From the cell containing the given text, extract its center point as [X, Y] coordinate. 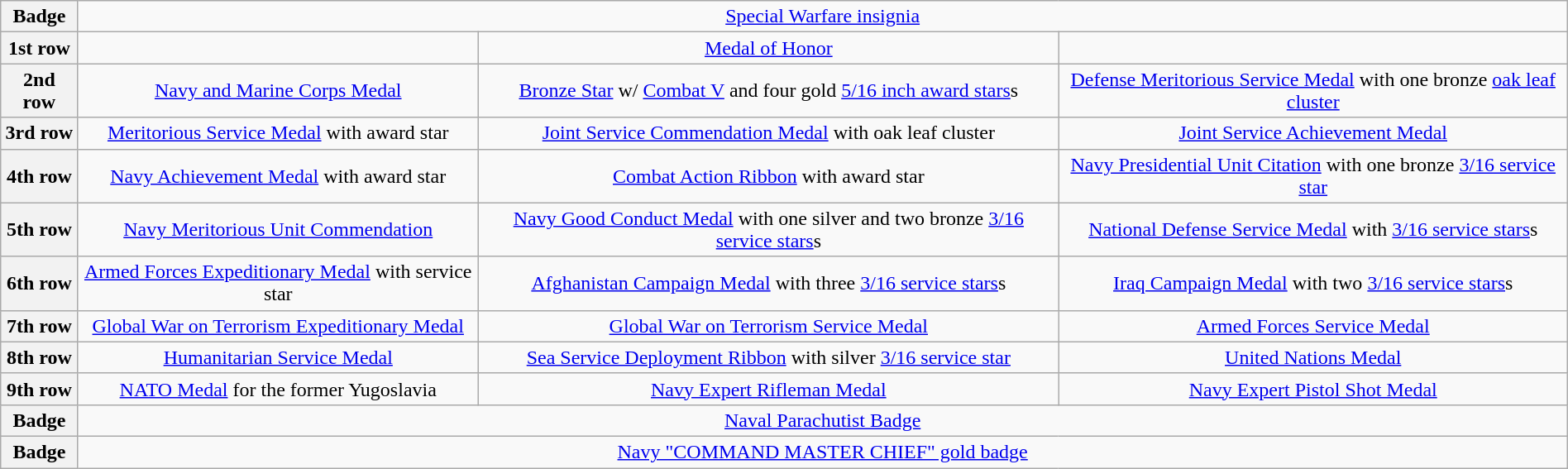
Combat Action Ribbon with award star [768, 175]
National Defense Service Medal with 3/16 service starss [1313, 230]
Navy Expert Pistol Shot Medal [1313, 389]
Sea Service Deployment Ribbon with silver 3/16 service star [768, 357]
Naval Parachutist Badge [822, 420]
Afghanistan Campaign Medal with three 3/16 service starss [768, 283]
Navy Presidential Unit Citation with one bronze 3/16 service star [1313, 175]
Humanitarian Service Medal [278, 357]
Armed Forces Service Medal [1313, 326]
Bronze Star w/ Combat V and four gold 5/16 inch award starss [768, 91]
2nd row [40, 91]
6th row [40, 283]
Defense Meritorious Service Medal with one bronze oak leaf cluster [1313, 91]
3rd row [40, 133]
NATO Medal for the former Yugoslavia [278, 389]
Armed Forces Expeditionary Medal with service star [278, 283]
Iraq Campaign Medal with two 3/16 service starss [1313, 283]
Special Warfare insignia [822, 17]
Joint Service Achievement Medal [1313, 133]
Navy Expert Rifleman Medal [768, 389]
Navy Achievement Medal with award star [278, 175]
Navy and Marine Corps Medal [278, 91]
8th row [40, 357]
4th row [40, 175]
Global War on Terrorism Service Medal [768, 326]
Meritorious Service Medal with award star [278, 133]
United Nations Medal [1313, 357]
Medal of Honor [768, 48]
7th row [40, 326]
1st row [40, 48]
Navy Meritorious Unit Commendation [278, 230]
5th row [40, 230]
Navy "COMMAND MASTER CHIEF" gold badge [822, 452]
Joint Service Commendation Medal with oak leaf cluster [768, 133]
9th row [40, 389]
Global War on Terrorism Expeditionary Medal [278, 326]
Navy Good Conduct Medal with one silver and two bronze 3/16 service starss [768, 230]
